For the text-containing cell, return its midpoint in [x, y] coordinate format. 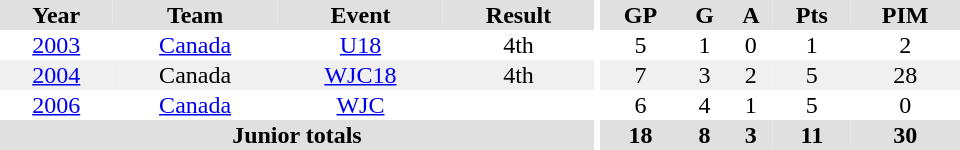
2004 [56, 75]
Event [360, 15]
U18 [360, 45]
6 [640, 105]
GP [640, 15]
2003 [56, 45]
WJC18 [360, 75]
11 [812, 135]
8 [705, 135]
G [705, 15]
Result [518, 15]
Team [194, 15]
30 [905, 135]
Pts [812, 15]
28 [905, 75]
2006 [56, 105]
18 [640, 135]
A [750, 15]
Junior totals [297, 135]
PIM [905, 15]
Year [56, 15]
7 [640, 75]
WJC [360, 105]
4 [705, 105]
